Detect which cell encompasses the target text, then output its [X, Y] center coordinate. 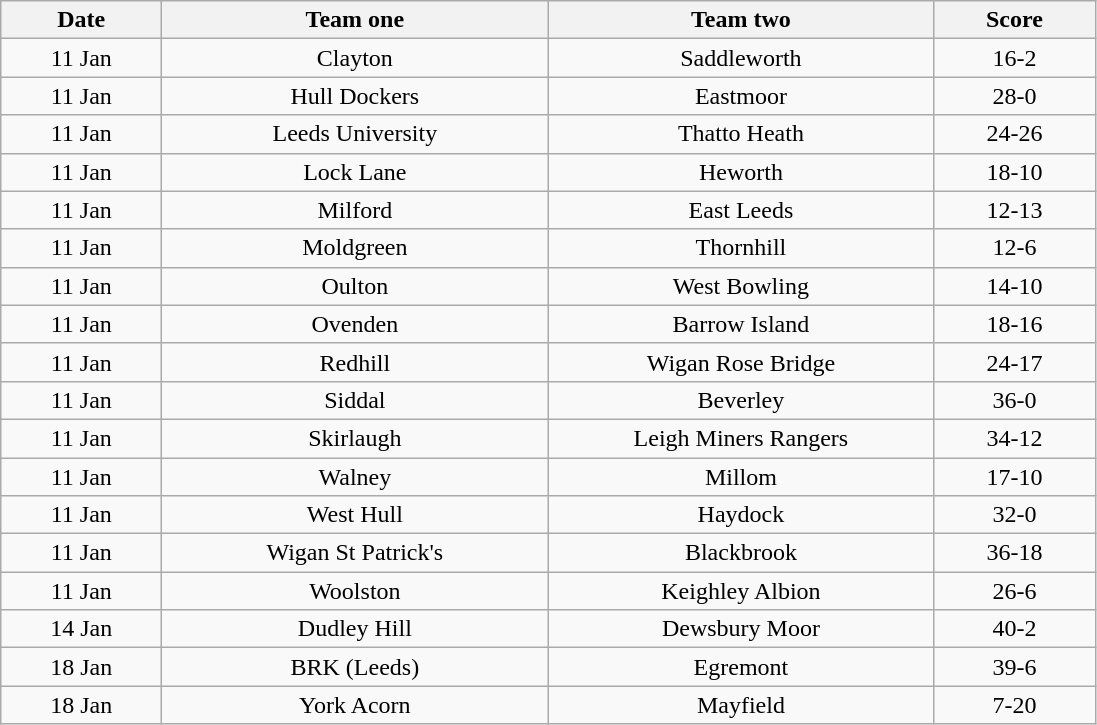
Hull Dockers [355, 96]
Saddleworth [741, 58]
Mayfield [741, 705]
Barrow Island [741, 324]
Wigan Rose Bridge [741, 362]
Lock Lane [355, 172]
Leigh Miners Rangers [741, 438]
14 Jan [82, 629]
14-10 [1014, 286]
Heworth [741, 172]
Clayton [355, 58]
Blackbrook [741, 553]
36-0 [1014, 400]
Milford [355, 210]
Dudley Hill [355, 629]
York Acorn [355, 705]
Team two [741, 20]
Moldgreen [355, 248]
16-2 [1014, 58]
Thornhill [741, 248]
26-6 [1014, 591]
32-0 [1014, 515]
Walney [355, 477]
Ovenden [355, 324]
18-16 [1014, 324]
Score [1014, 20]
Wigan St Patrick's [355, 553]
Oulton [355, 286]
Haydock [741, 515]
Woolston [355, 591]
Team one [355, 20]
Millom [741, 477]
Siddal [355, 400]
East Leeds [741, 210]
West Bowling [741, 286]
Eastmoor [741, 96]
Keighley Albion [741, 591]
Date [82, 20]
7-20 [1014, 705]
Egremont [741, 667]
Dewsbury Moor [741, 629]
12-13 [1014, 210]
Redhill [355, 362]
17-10 [1014, 477]
24-26 [1014, 134]
39-6 [1014, 667]
Leeds University [355, 134]
40-2 [1014, 629]
34-12 [1014, 438]
12-6 [1014, 248]
Thatto Heath [741, 134]
24-17 [1014, 362]
BRK (Leeds) [355, 667]
West Hull [355, 515]
28-0 [1014, 96]
18-10 [1014, 172]
Beverley [741, 400]
Skirlaugh [355, 438]
36-18 [1014, 553]
